Determine the (X, Y) coordinate at the center of the cell enclosing the given text.  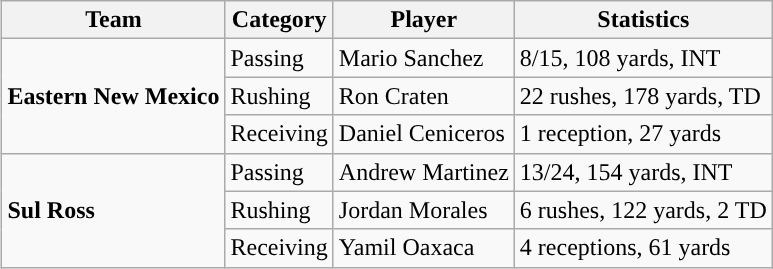
Statistics (643, 20)
8/15, 108 yards, INT (643, 58)
Mario Sanchez (424, 58)
Jordan Morales (424, 210)
Eastern New Mexico (114, 96)
13/24, 154 yards, INT (643, 172)
Sul Ross (114, 210)
Team (114, 20)
22 rushes, 178 yards, TD (643, 96)
Ron Craten (424, 96)
1 reception, 27 yards (643, 134)
Category (279, 20)
Player (424, 20)
Daniel Ceniceros (424, 134)
4 receptions, 61 yards (643, 248)
Andrew Martinez (424, 172)
Yamil Oaxaca (424, 248)
6 rushes, 122 yards, 2 TD (643, 210)
